Scan for the cell matching the given text and deliver its (X, Y) coordinate at center. 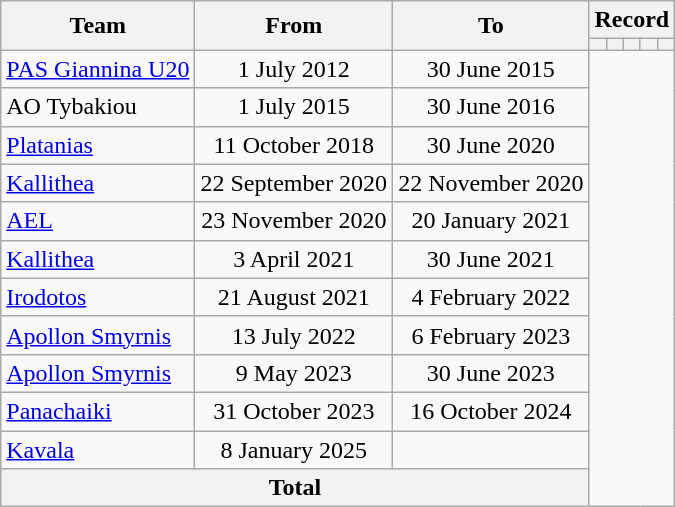
8 January 2025 (294, 449)
31 October 2023 (294, 411)
Platanias (98, 145)
Kavala (98, 449)
Team (98, 26)
4 February 2022 (491, 297)
30 June 2023 (491, 373)
16 October 2024 (491, 411)
1 July 2015 (294, 107)
AO Tybakiou (98, 107)
Total (295, 488)
1 July 2012 (294, 69)
30 June 2015 (491, 69)
Irodotos (98, 297)
22 September 2020 (294, 183)
13 July 2022 (294, 335)
AEL (98, 221)
Panachaiki (98, 411)
20 January 2021 (491, 221)
22 November 2020 (491, 183)
To (491, 26)
Record (632, 20)
3 April 2021 (294, 259)
From (294, 26)
30 June 2016 (491, 107)
23 November 2020 (294, 221)
6 February 2023 (491, 335)
30 June 2020 (491, 145)
11 October 2018 (294, 145)
30 June 2021 (491, 259)
PAS Giannina U20 (98, 69)
9 May 2023 (294, 373)
21 August 2021 (294, 297)
